Provide the [x, y] coordinate of the cell's center where the given text is located.  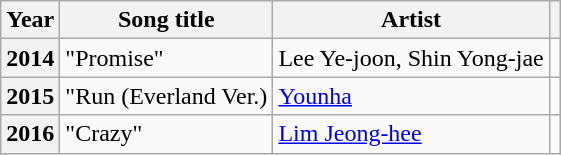
2015 [30, 96]
Lee Ye-joon, Shin Yong-jae [411, 58]
Year [30, 20]
Younha [411, 96]
"Run (Everland Ver.) [166, 96]
"Crazy" [166, 134]
Artist [411, 20]
2014 [30, 58]
Song title [166, 20]
"Promise" [166, 58]
2016 [30, 134]
Lim Jeong-hee [411, 134]
